Search for the cell housing the specified text and yield its (X, Y) center coordinate. 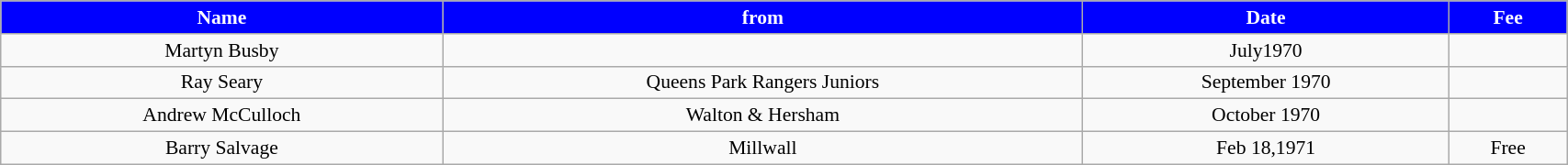
September 1970 (1266, 82)
Queens Park Rangers Juniors (762, 82)
October 1970 (1266, 115)
Millwall (762, 148)
Fee (1508, 17)
Barry Salvage (222, 148)
from (762, 17)
Martyn Busby (222, 50)
Feb 18,1971 (1266, 148)
Free (1508, 148)
Date (1266, 17)
Walton & Hersham (762, 115)
Ray Seary (222, 82)
Andrew McCulloch (222, 115)
Name (222, 17)
July1970 (1266, 50)
